From the cell containing the given text, extract its center point as [X, Y] coordinate. 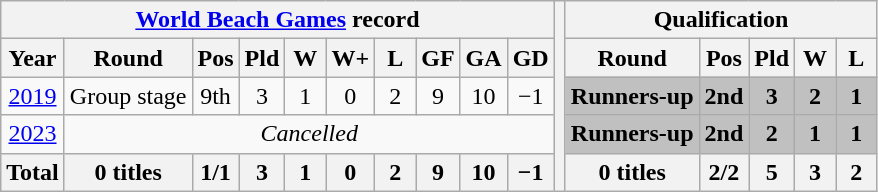
GF [438, 58]
2023 [33, 134]
GD [530, 58]
5 [772, 172]
9th [216, 96]
Group stage [128, 96]
World Beach Games record [278, 20]
Total [33, 172]
Year [33, 58]
Cancelled [309, 134]
W+ [350, 58]
Qualification [720, 20]
GA [484, 58]
2019 [33, 96]
2/2 [724, 172]
1/1 [216, 172]
